Capture the cell that displays the provided text and extract its (X, Y) central coordinate. 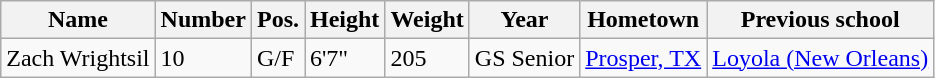
Loyola (New Orleans) (820, 58)
Zach Wrightsil (78, 58)
G/F (278, 58)
6'7" (344, 58)
GS Senior (524, 58)
Pos. (278, 20)
10 (203, 58)
Year (524, 20)
Hometown (644, 20)
Height (344, 20)
Previous school (820, 20)
Number (203, 20)
205 (427, 58)
Name (78, 20)
Prosper, TX (644, 58)
Weight (427, 20)
